Determine the (x, y) coordinate at the center of the cell enclosing the given text.  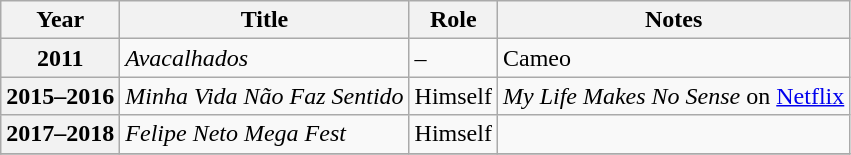
Year (60, 20)
Cameo (673, 58)
Felipe Neto Mega Fest (264, 134)
Minha Vida Não Faz Sentido (264, 96)
Notes (673, 20)
Title (264, 20)
2017–2018 (60, 134)
Role (453, 20)
– (453, 58)
2015–2016 (60, 96)
Avacalhados (264, 58)
2011 (60, 58)
My Life Makes No Sense on Netflix (673, 96)
